Detect which cell encompasses the target text, then output its (X, Y) center coordinate. 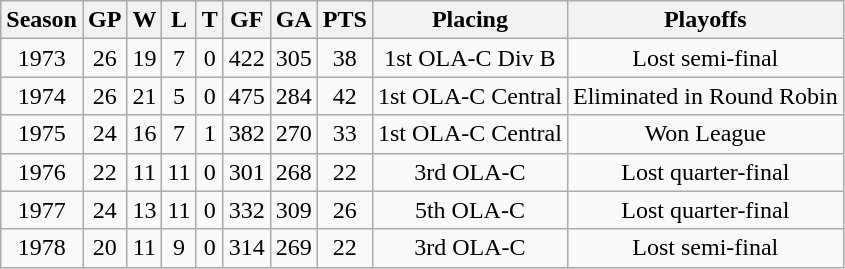
314 (246, 248)
GP (104, 20)
W (144, 20)
284 (294, 96)
19 (144, 58)
269 (294, 248)
33 (344, 134)
9 (179, 248)
Won League (705, 134)
20 (104, 248)
21 (144, 96)
270 (294, 134)
GA (294, 20)
422 (246, 58)
309 (294, 210)
1974 (42, 96)
382 (246, 134)
13 (144, 210)
1 (210, 134)
475 (246, 96)
301 (246, 172)
305 (294, 58)
1978 (42, 248)
1973 (42, 58)
38 (344, 58)
16 (144, 134)
1977 (42, 210)
L (179, 20)
5th OLA-C (470, 210)
42 (344, 96)
1st OLA-C Div B (470, 58)
268 (294, 172)
332 (246, 210)
1976 (42, 172)
Eliminated in Round Robin (705, 96)
Placing (470, 20)
Season (42, 20)
5 (179, 96)
PTS (344, 20)
Playoffs (705, 20)
GF (246, 20)
T (210, 20)
1975 (42, 134)
